Detect which cell encompasses the target text, then output its [X, Y] center coordinate. 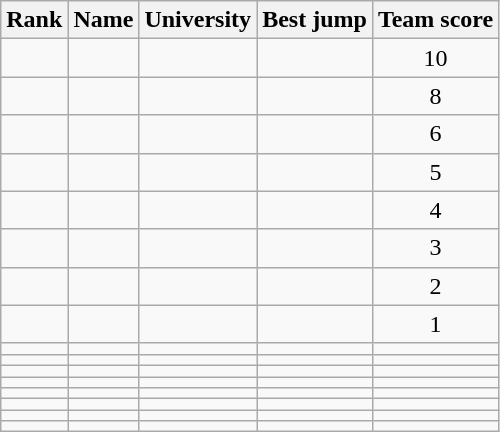
Best jump [315, 20]
8 [435, 96]
University [198, 20]
4 [435, 210]
2 [435, 286]
5 [435, 172]
10 [435, 58]
3 [435, 248]
Rank [34, 20]
6 [435, 134]
Team score [435, 20]
Name [104, 20]
1 [435, 324]
